From the cell containing the given text, extract its center point as (x, y) coordinate. 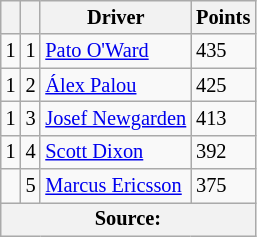
Scott Dixon (116, 152)
Driver (116, 17)
4 (31, 152)
375 (223, 186)
Marcus Ericsson (116, 186)
Points (223, 17)
Source: (128, 219)
Pato O'Ward (116, 51)
425 (223, 85)
392 (223, 152)
3 (31, 118)
Álex Palou (116, 85)
5 (31, 186)
Josef Newgarden (116, 118)
413 (223, 118)
435 (223, 51)
2 (31, 85)
